Search for the cell housing the specified text and yield its [x, y] center coordinate. 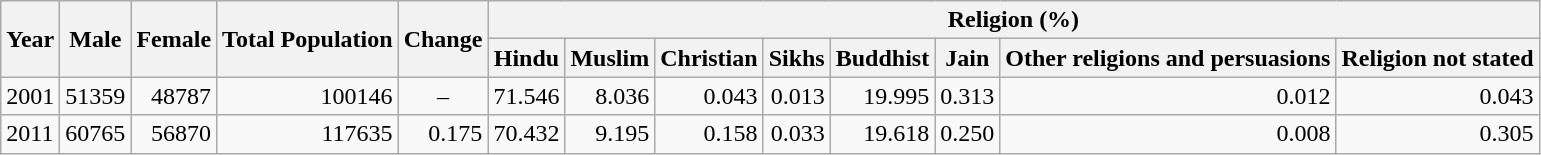
0.313 [968, 96]
0.175 [443, 134]
0.012 [1168, 96]
0.008 [1168, 134]
0.033 [796, 134]
0.158 [709, 134]
Muslim [610, 58]
Sikhs [796, 58]
9.195 [610, 134]
19.995 [882, 96]
Religion not stated [1438, 58]
Total Population [308, 39]
Year [30, 39]
51359 [96, 96]
8.036 [610, 96]
60765 [96, 134]
Jain [968, 58]
0.250 [968, 134]
Male [96, 39]
100146 [308, 96]
2011 [30, 134]
56870 [174, 134]
Other religions and persuasions [1168, 58]
– [443, 96]
71.546 [526, 96]
70.432 [526, 134]
Hindu [526, 58]
117635 [308, 134]
Buddhist [882, 58]
2001 [30, 96]
0.013 [796, 96]
Christian [709, 58]
0.305 [1438, 134]
Religion (%) [1014, 20]
19.618 [882, 134]
Change [443, 39]
Female [174, 39]
48787 [174, 96]
